Provide the (x, y) coordinate of the cell's center where the given text is located.  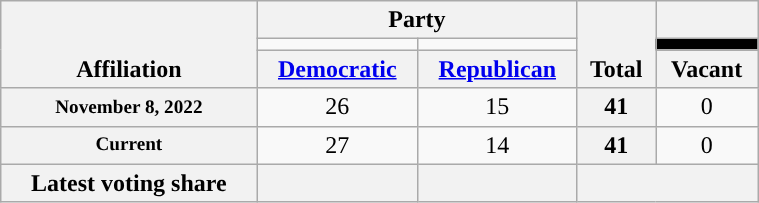
15 (498, 107)
Current (129, 145)
Total (616, 44)
27 (338, 145)
Democratic (338, 69)
November 8, 2022 (129, 107)
Vacant (707, 69)
Affiliation (129, 44)
Latest voting share (129, 183)
Republican (498, 69)
Party (417, 20)
26 (338, 107)
14 (498, 145)
